Detect which cell encompasses the target text, then output its (X, Y) center coordinate. 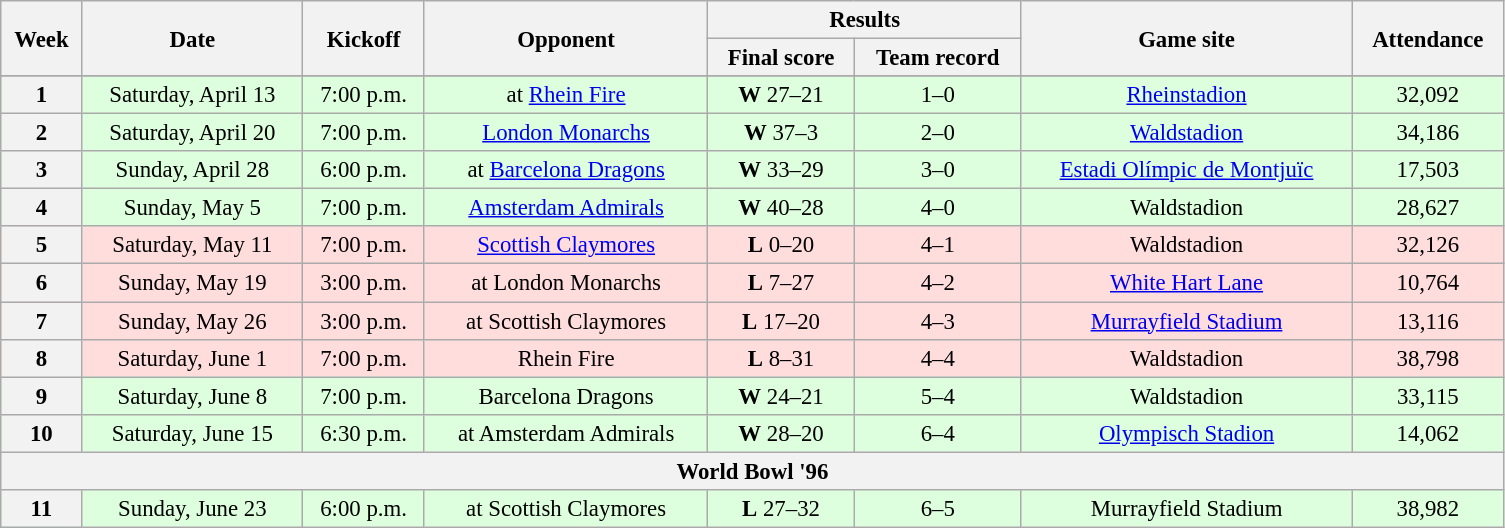
Kickoff (364, 38)
Saturday, June 8 (192, 396)
Sunday, April 28 (192, 170)
6–4 (938, 433)
33,115 (1428, 396)
Saturday, June 1 (192, 358)
Results (865, 20)
11 (42, 509)
32,092 (1428, 95)
W 27–21 (781, 95)
6:30 p.m. (364, 433)
W 28–20 (781, 433)
4–0 (938, 208)
Attendance (1428, 38)
Amsterdam Admirals (566, 208)
38,982 (1428, 509)
4–3 (938, 321)
Team record (938, 58)
4–4 (938, 358)
17,503 (1428, 170)
3 (42, 170)
2–0 (938, 133)
W 40–28 (781, 208)
1 (42, 95)
5–4 (938, 396)
9 (42, 396)
Week (42, 38)
L 27–32 (781, 509)
34,186 (1428, 133)
6–5 (938, 509)
at Amsterdam Admirals (566, 433)
Sunday, May 5 (192, 208)
Saturday, April 20 (192, 133)
Saturday, May 11 (192, 245)
5 (42, 245)
14,062 (1428, 433)
Sunday, May 26 (192, 321)
3–0 (938, 170)
L 7–27 (781, 283)
Final score (781, 58)
Estadi Olímpic de Montjuïc (1186, 170)
London Monarchs (566, 133)
10,764 (1428, 283)
W 33–29 (781, 170)
8 (42, 358)
L 0–20 (781, 245)
Barcelona Dragons (566, 396)
1–0 (938, 95)
Game site (1186, 38)
13,116 (1428, 321)
World Bowl '96 (752, 471)
28,627 (1428, 208)
4 (42, 208)
at Barcelona Dragons (566, 170)
White Hart Lane (1186, 283)
Date (192, 38)
Opponent (566, 38)
38,798 (1428, 358)
7 (42, 321)
32,126 (1428, 245)
W 24–21 (781, 396)
W 37–3 (781, 133)
4–1 (938, 245)
L 8–31 (781, 358)
Saturday, April 13 (192, 95)
4–2 (938, 283)
6 (42, 283)
Sunday, June 23 (192, 509)
at London Monarchs (566, 283)
2 (42, 133)
Sunday, May 19 (192, 283)
10 (42, 433)
Rheinstadion (1186, 95)
at Rhein Fire (566, 95)
L 17–20 (781, 321)
Scottish Claymores (566, 245)
Olympisch Stadion (1186, 433)
Rhein Fire (566, 358)
Saturday, June 15 (192, 433)
